Determine the (x, y) coordinate at the center of the cell enclosing the given text.  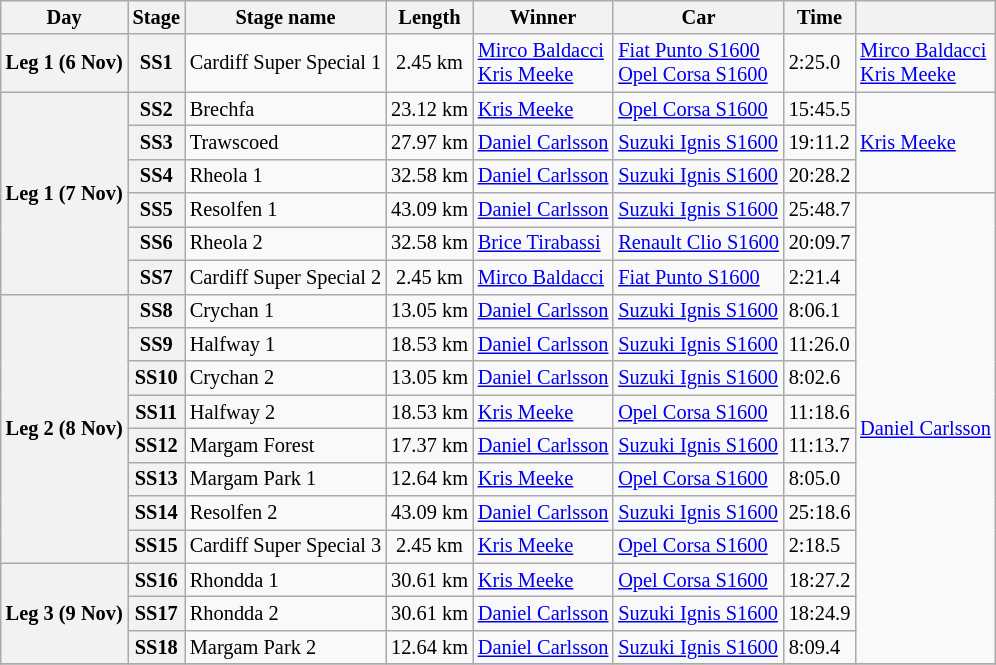
8:02.6 (820, 378)
Leg 3 (9 Nov) (64, 614)
8:09.4 (820, 647)
Margam Forest (286, 445)
SS2 (156, 109)
SS14 (156, 513)
Halfway 2 (286, 412)
Cardiff Super Special 2 (286, 277)
Leg 1 (6 Nov) (64, 63)
25:18.6 (820, 513)
19:11.2 (820, 142)
20:28.2 (820, 176)
SS3 (156, 142)
Stage (156, 17)
SS7 (156, 277)
SS18 (156, 647)
SS6 (156, 243)
Cardiff Super Special 3 (286, 546)
Resolfen 2 (286, 513)
SS1 (156, 63)
2:25.0 (820, 63)
Car (698, 17)
SS16 (156, 580)
Rheola 1 (286, 176)
SS9 (156, 344)
27.97 km (430, 142)
Rhondda 1 (286, 580)
Stage name (286, 17)
Rhondda 2 (286, 613)
Brechfa (286, 109)
Brice Tirabassi (543, 243)
18:24.9 (820, 613)
Margam Park 1 (286, 479)
17.37 km (430, 445)
11:26.0 (820, 344)
18:27.2 (820, 580)
Resolfen 1 (286, 210)
8:06.1 (820, 311)
Mirco Baldacci (543, 277)
Day (64, 17)
SS11 (156, 412)
Halfway 1 (286, 344)
Leg 1 (7 Nov) (64, 193)
2:21.4 (820, 277)
Leg 2 (8 Nov) (64, 428)
2:18.5 (820, 546)
SS12 (156, 445)
Crychan 2 (286, 378)
8:05.0 (820, 479)
Margam Park 2 (286, 647)
11:13.7 (820, 445)
Renault Clio S1600 (698, 243)
Fiat Punto S1600 (698, 277)
SS15 (156, 546)
Cardiff Super Special 1 (286, 63)
SS5 (156, 210)
Time (820, 17)
Length (430, 17)
25:48.7 (820, 210)
SS10 (156, 378)
SS4 (156, 176)
Fiat Punto S1600Opel Corsa S1600 (698, 63)
SS8 (156, 311)
Crychan 1 (286, 311)
SS13 (156, 479)
15:45.5 (820, 109)
Winner (543, 17)
SS17 (156, 613)
20:09.7 (820, 243)
Rheola 2 (286, 243)
11:18.6 (820, 412)
23.12 km (430, 109)
Trawscoed (286, 142)
